Return [x, y] of the center of cell containing provided text 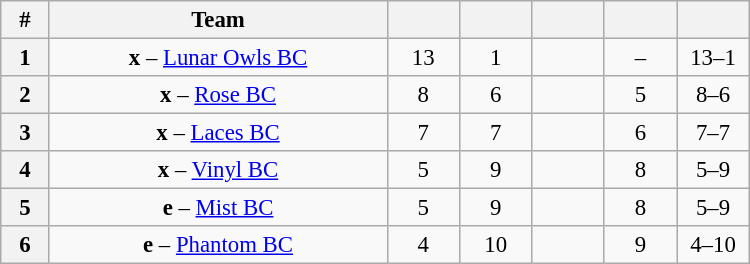
# [25, 20]
4–10 [714, 245]
Team [218, 20]
7–7 [714, 133]
3 [25, 133]
13 [423, 58]
– [640, 58]
x – Rose BC [218, 95]
13–1 [714, 58]
10 [495, 245]
x – Lunar Owls BC [218, 58]
x – Vinyl BC [218, 170]
8–6 [714, 95]
e – Phantom BC [218, 245]
e – Mist BC [218, 208]
2 [25, 95]
x – Laces BC [218, 133]
